Provide the [X, Y] coordinate of the cell's center where the given text is located.  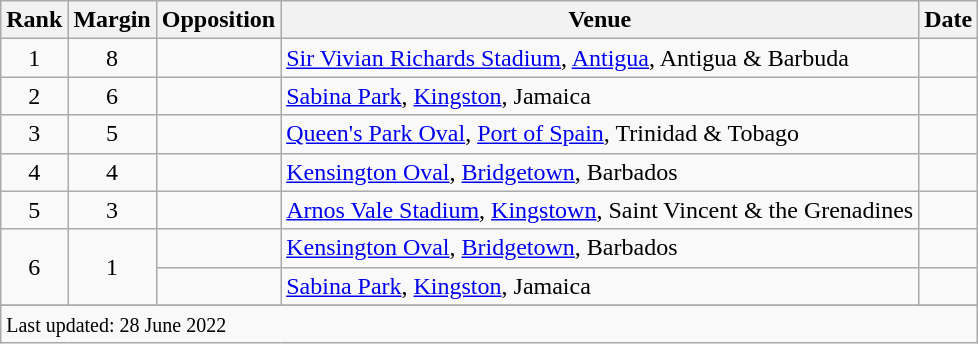
Date [948, 20]
Opposition [218, 20]
Rank [34, 20]
Margin [112, 20]
2 [34, 96]
Sir Vivian Richards Stadium, Antigua, Antigua & Barbuda [600, 58]
Queen's Park Oval, Port of Spain, Trinidad & Tobago [600, 134]
Venue [600, 20]
8 [112, 58]
Arnos Vale Stadium, Kingstown, Saint Vincent & the Grenadines [600, 210]
Last updated: 28 June 2022 [490, 324]
